For the text-containing cell, return its midpoint in [x, y] coordinate format. 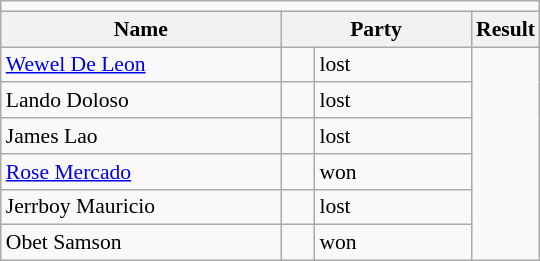
Party [376, 29]
Result [506, 29]
Wewel De Leon [141, 65]
Jerrboy Mauricio [141, 207]
Name [141, 29]
James Lao [141, 136]
Lando Doloso [141, 101]
Obet Samson [141, 243]
Rose Mercado [141, 172]
